Return the [x, y] coordinate for the center point of the cell that contains the specified text.  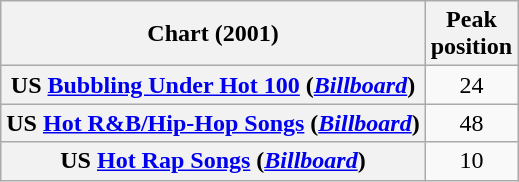
US Hot Rap Songs (Billboard) [213, 161]
24 [471, 85]
US Hot R&B/Hip-Hop Songs (Billboard) [213, 123]
Peakposition [471, 34]
Chart (2001) [213, 34]
10 [471, 161]
48 [471, 123]
US Bubbling Under Hot 100 (Billboard) [213, 85]
